Pinpoint the cell where the given text exists, returning its (X, Y) midpoint coordinate. 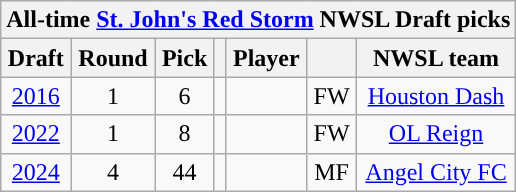
OL Reign (436, 134)
6 (184, 96)
Pick (184, 58)
44 (184, 172)
MF (332, 172)
Angel City FC (436, 172)
NWSL team (436, 58)
2022 (36, 134)
2024 (36, 172)
8 (184, 134)
Player (266, 58)
Draft (36, 58)
4 (113, 172)
Houston Dash (436, 96)
2016 (36, 96)
Round (113, 58)
All-time St. John's Red Storm NWSL Draft picks (258, 20)
